Locate the cell with the specified text and output its [x, y] center coordinate. 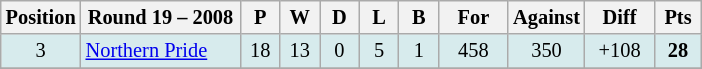
B [419, 17]
28 [678, 51]
0 [340, 51]
+108 [620, 51]
13 [300, 51]
Diff [620, 17]
1 [419, 51]
For [474, 17]
Pts [678, 17]
350 [546, 51]
Northern Pride [161, 51]
Position [41, 17]
D [340, 17]
458 [474, 51]
3 [41, 51]
W [300, 17]
Against [546, 17]
Round 19 – 2008 [161, 17]
P [260, 17]
5 [379, 51]
18 [260, 51]
L [379, 17]
